Scan for the cell matching the given text and deliver its [X, Y] coordinate at center. 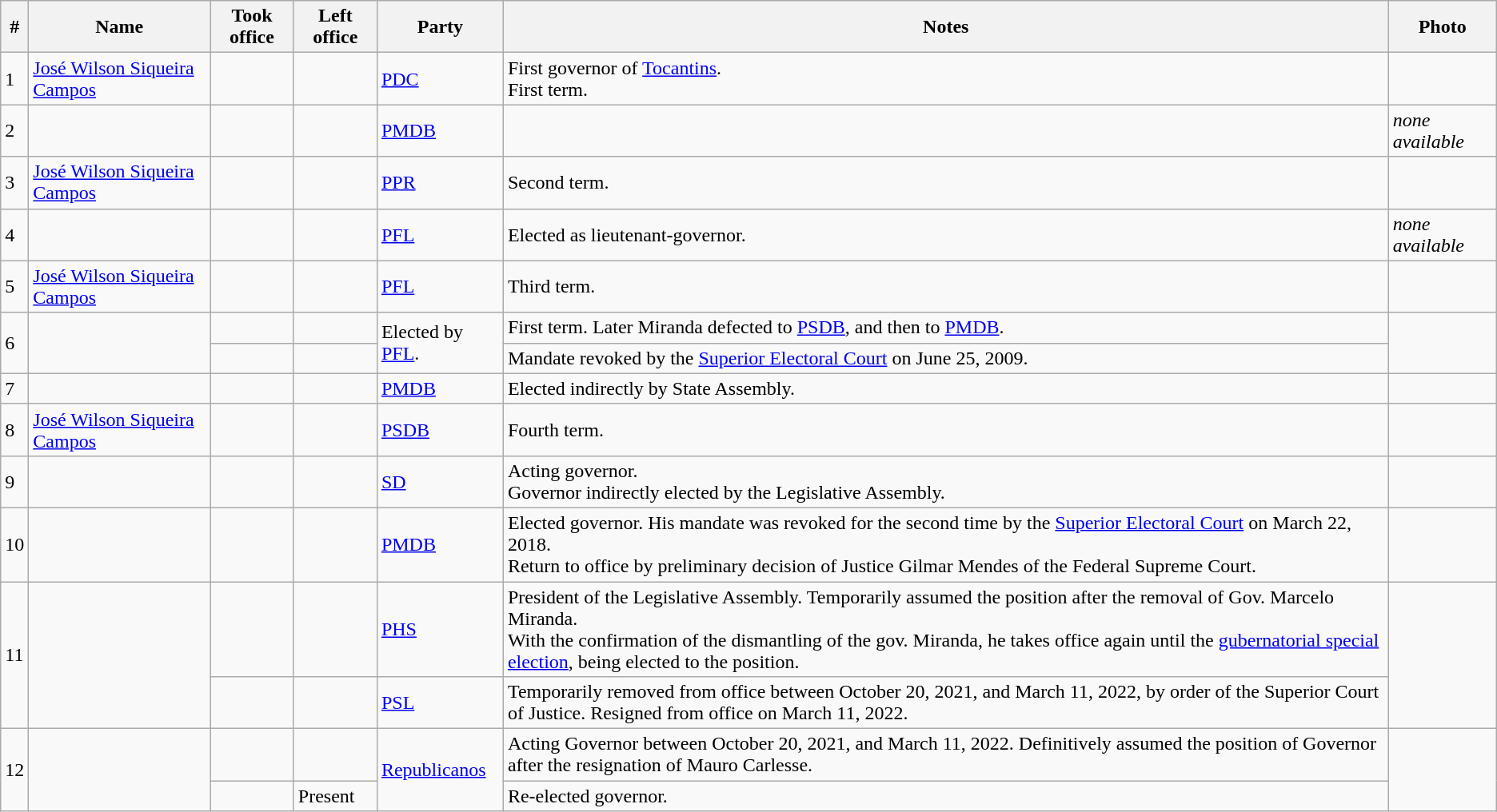
Present [335, 796]
9 [14, 481]
8 [14, 430]
PSL [440, 703]
PHS [440, 630]
PPR [440, 182]
Fourth term. [945, 430]
3 [14, 182]
Elected as lieutenant-governor. [945, 235]
Elected by PFL. [440, 343]
Name [120, 27]
4 [14, 235]
Elected indirectly by State Assembly. [945, 388]
Acting Governor between October 20, 2021, and March 11, 2022. Definitively assumed the position of Governor after the resignation of Mauro Carlesse. [945, 754]
12 [14, 770]
6 [14, 343]
Took office [253, 27]
SD [440, 481]
Mandate revoked by the Superior Electoral Court on June 25, 2009. [945, 358]
Party [440, 27]
PSDB [440, 430]
First governor of Tocantins. First term. [945, 78]
11 [14, 655]
2 [14, 131]
Acting governor.Governor indirectly elected by the Legislative Assembly. [945, 481]
Left office [335, 27]
Republicanos [440, 770]
Third term. [945, 286]
1 [14, 78]
First term. Later Miranda defected to PSDB, and then to PMDB. [945, 328]
5 [14, 286]
PDC [440, 78]
# [14, 27]
Re-elected governor. [945, 796]
Photo [1443, 27]
7 [14, 388]
10 [14, 544]
Second term. [945, 182]
Notes [945, 27]
